Pinpoint the cell where the given text exists, returning its (X, Y) midpoint coordinate. 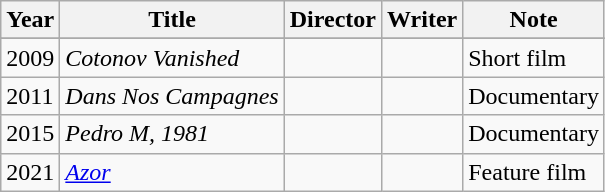
Short film (534, 58)
Director (332, 20)
Azor (172, 172)
Dans Nos Campagnes (172, 96)
Title (172, 20)
2015 (30, 134)
Feature film (534, 172)
2009 (30, 58)
2021 (30, 172)
Note (534, 20)
Year (30, 20)
Writer (422, 20)
Cotonov Vanished (172, 58)
2011 (30, 96)
Pedro M, 1981 (172, 134)
